Return the (x, y) coordinate for the center point of the cell that contains the specified text.  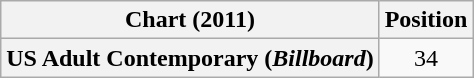
Chart (2011) (190, 20)
34 (426, 58)
Position (426, 20)
US Adult Contemporary (Billboard) (190, 58)
